Capture the cell that displays the provided text and extract its [x, y] central coordinate. 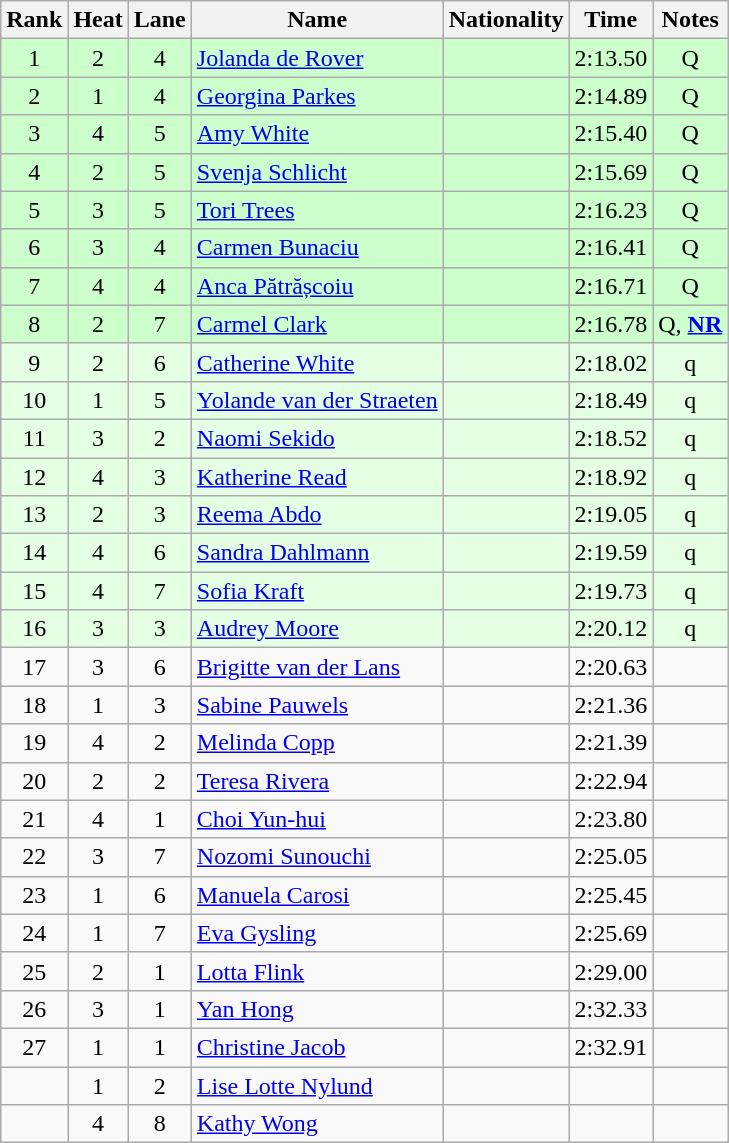
Christine Jacob [317, 1047]
Name [317, 20]
2:13.50 [611, 58]
Manuela Carosi [317, 895]
13 [34, 515]
Yolande van der Straeten [317, 400]
15 [34, 591]
Nationality [506, 20]
20 [34, 781]
21 [34, 819]
Time [611, 20]
Heat [98, 20]
Q, NR [690, 324]
2:21.39 [611, 743]
2:18.92 [611, 477]
Choi Yun-hui [317, 819]
19 [34, 743]
2:18.49 [611, 400]
Eva Gysling [317, 933]
2:18.02 [611, 362]
Audrey Moore [317, 629]
2:18.52 [611, 438]
17 [34, 667]
2:25.45 [611, 895]
22 [34, 857]
Amy White [317, 134]
2:22.94 [611, 781]
2:15.40 [611, 134]
9 [34, 362]
Katherine Read [317, 477]
Notes [690, 20]
Anca Pătrășcoiu [317, 286]
2:25.05 [611, 857]
27 [34, 1047]
Carmel Clark [317, 324]
Melinda Copp [317, 743]
Lane [160, 20]
Yan Hong [317, 1009]
10 [34, 400]
25 [34, 971]
Naomi Sekido [317, 438]
Sabine Pauwels [317, 705]
Lise Lotte Nylund [317, 1085]
Reema Abdo [317, 515]
2:32.91 [611, 1047]
Carmen Bunaciu [317, 248]
Teresa Rivera [317, 781]
2:19.05 [611, 515]
Rank [34, 20]
2:20.12 [611, 629]
Svenja Schlicht [317, 172]
24 [34, 933]
2:16.78 [611, 324]
Kathy Wong [317, 1124]
18 [34, 705]
16 [34, 629]
2:19.59 [611, 553]
Sandra Dahlmann [317, 553]
2:25.69 [611, 933]
Nozomi Sunouchi [317, 857]
23 [34, 895]
2:19.73 [611, 591]
26 [34, 1009]
2:32.33 [611, 1009]
2:14.89 [611, 96]
Catherine White [317, 362]
Lotta Flink [317, 971]
2:29.00 [611, 971]
Brigitte van der Lans [317, 667]
2:21.36 [611, 705]
2:23.80 [611, 819]
Jolanda de Rover [317, 58]
Sofia Kraft [317, 591]
Tori Trees [317, 210]
2:16.41 [611, 248]
2:20.63 [611, 667]
Georgina Parkes [317, 96]
11 [34, 438]
14 [34, 553]
12 [34, 477]
2:16.71 [611, 286]
2:15.69 [611, 172]
2:16.23 [611, 210]
